Extract the [x, y] coordinate from the center of the cell holding the provided text.  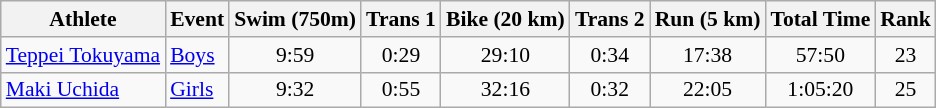
9:32 [295, 90]
0:34 [610, 55]
Bike (20 km) [506, 19]
23 [906, 55]
Trans 1 [401, 19]
57:50 [820, 55]
17:38 [708, 55]
Athlete [83, 19]
25 [906, 90]
1:05:20 [820, 90]
Maki Uchida [83, 90]
29:10 [506, 55]
32:16 [506, 90]
Trans 2 [610, 19]
Girls [197, 90]
Total Time [820, 19]
Event [197, 19]
Teppei Tokuyama [83, 55]
Swim (750m) [295, 19]
Rank [906, 19]
0:29 [401, 55]
0:55 [401, 90]
Run (5 km) [708, 19]
0:32 [610, 90]
Boys [197, 55]
9:59 [295, 55]
22:05 [708, 90]
